Identify which cell holds the provided text, then report its [X, Y] central coordinate. 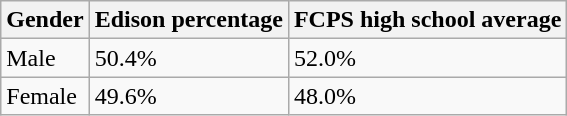
49.6% [188, 96]
Female [45, 96]
52.0% [427, 58]
FCPS high school average [427, 20]
48.0% [427, 96]
50.4% [188, 58]
Gender [45, 20]
Male [45, 58]
Edison percentage [188, 20]
